For the text-containing cell, return its midpoint in (X, Y) coordinate format. 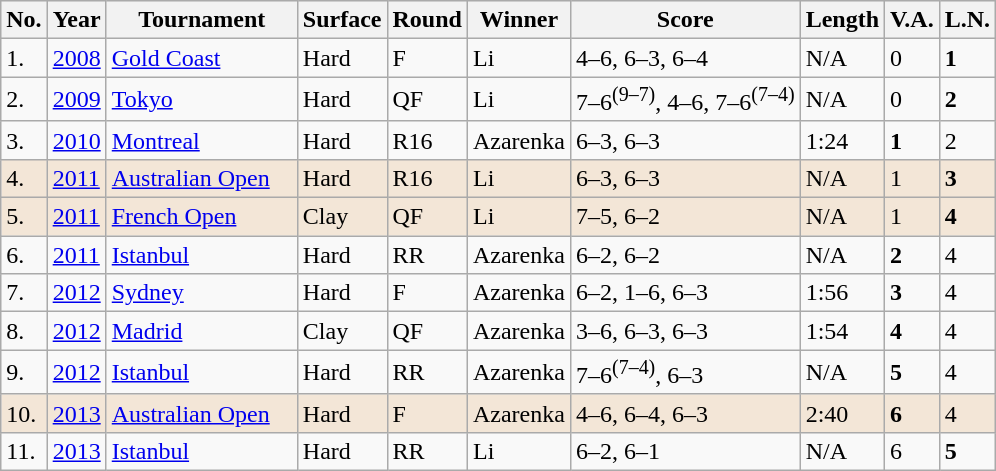
Sydney (202, 293)
6. (24, 255)
4. (24, 178)
4–6, 6–3, 6–4 (685, 58)
L.N. (967, 20)
Montreal (202, 140)
French Open (202, 217)
Madrid (202, 331)
7. (24, 293)
2:40 (842, 413)
Tokyo (202, 100)
7–6(7–4), 6–3 (685, 372)
2008 (76, 58)
7–6(9–7), 4–6, 7–6(7–4) (685, 100)
6–2, 1–6, 6–3 (685, 293)
Round (427, 20)
4–6, 6–4, 6–3 (685, 413)
2010 (76, 140)
1:54 (842, 331)
Score (685, 20)
2009 (76, 100)
11. (24, 451)
5. (24, 217)
Surface (342, 20)
8. (24, 331)
Gold Coast (202, 58)
6–2, 6–2 (685, 255)
No. (24, 20)
Tournament (202, 20)
7–5, 6–2 (685, 217)
2. (24, 100)
6–2, 6–1 (685, 451)
3. (24, 140)
9. (24, 372)
1:56 (842, 293)
V.A. (912, 20)
1:24 (842, 140)
Length (842, 20)
3–6, 6–3, 6–3 (685, 331)
10. (24, 413)
1. (24, 58)
Year (76, 20)
Winner (518, 20)
